Provide the [X, Y] coordinate of the cell's center where the given text is located.  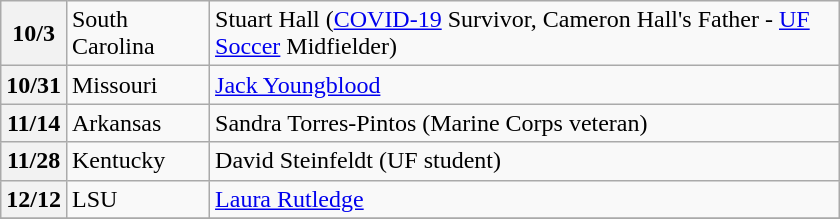
11/14 [34, 123]
10/31 [34, 85]
Sandra Torres-Pintos (Marine Corps veteran) [525, 123]
Laura Rutledge [525, 199]
Kentucky [138, 161]
David Steinfeldt (UF student) [525, 161]
Arkansas [138, 123]
10/3 [34, 34]
12/12 [34, 199]
South Carolina [138, 34]
11/28 [34, 161]
Missouri [138, 85]
LSU [138, 199]
Jack Youngblood [525, 85]
Stuart Hall (COVID-19 Survivor, Cameron Hall's Father - UF Soccer Midfielder) [525, 34]
